Locate the cell with the specified text and output its [X, Y] center coordinate. 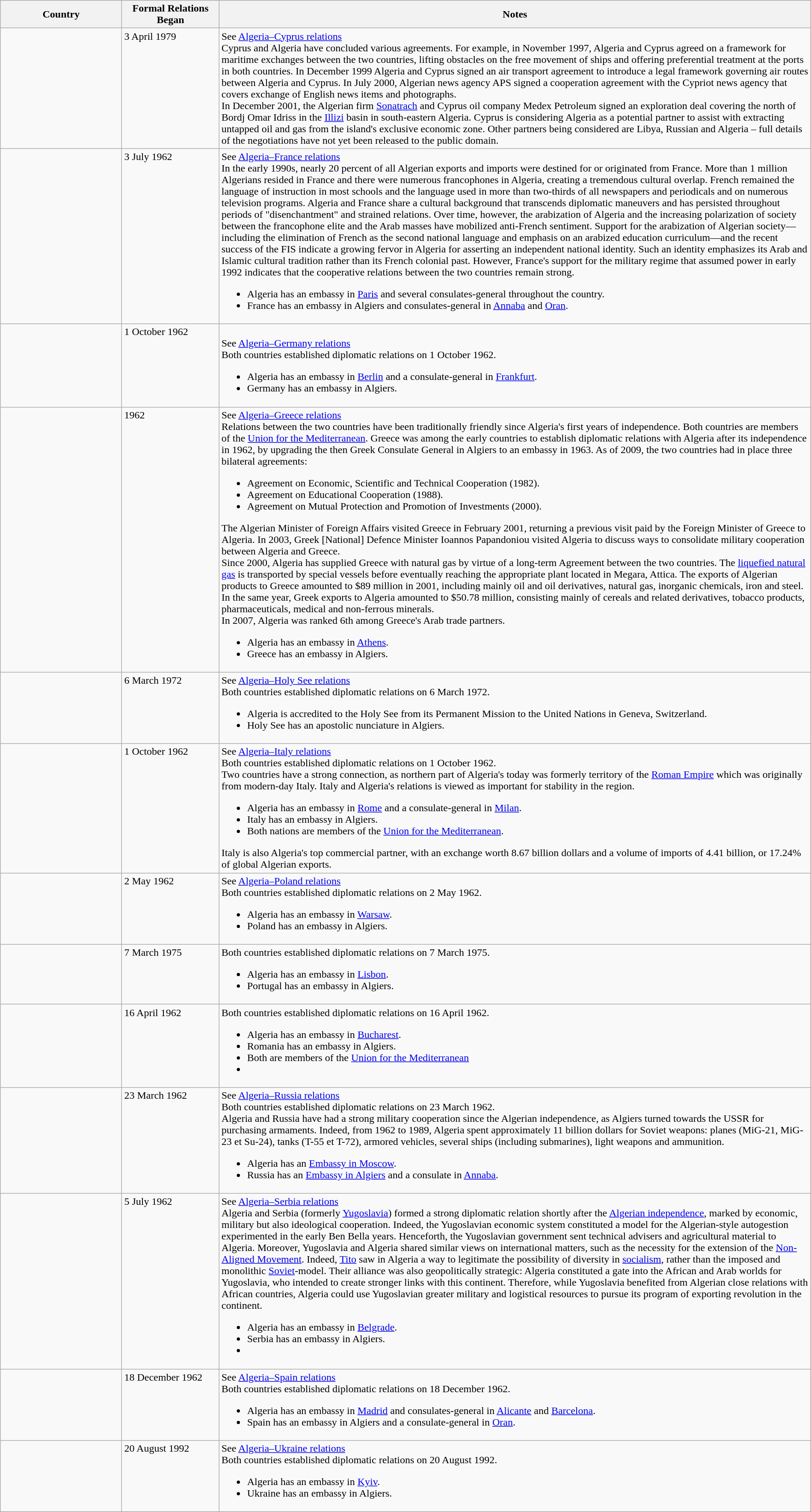
5 July 1962 [170, 1281]
3 April 1979 [170, 88]
3 July 1962 [170, 236]
Notes [515, 15]
23 March 1962 [170, 1140]
6 March 1972 [170, 708]
2 May 1962 [170, 909]
1962 [170, 540]
20 August 1992 [170, 1476]
18 December 1962 [170, 1405]
Country [61, 15]
7 March 1975 [170, 974]
Both countries established diplomatic relations on 7 March 1975.Algeria has an embassy in Lisbon.Portugal has an embassy in Algiers. [515, 974]
Formal Relations Began [170, 15]
16 April 1962 [170, 1046]
